Extract the [x, y] coordinate from the center of the cell holding the provided text.  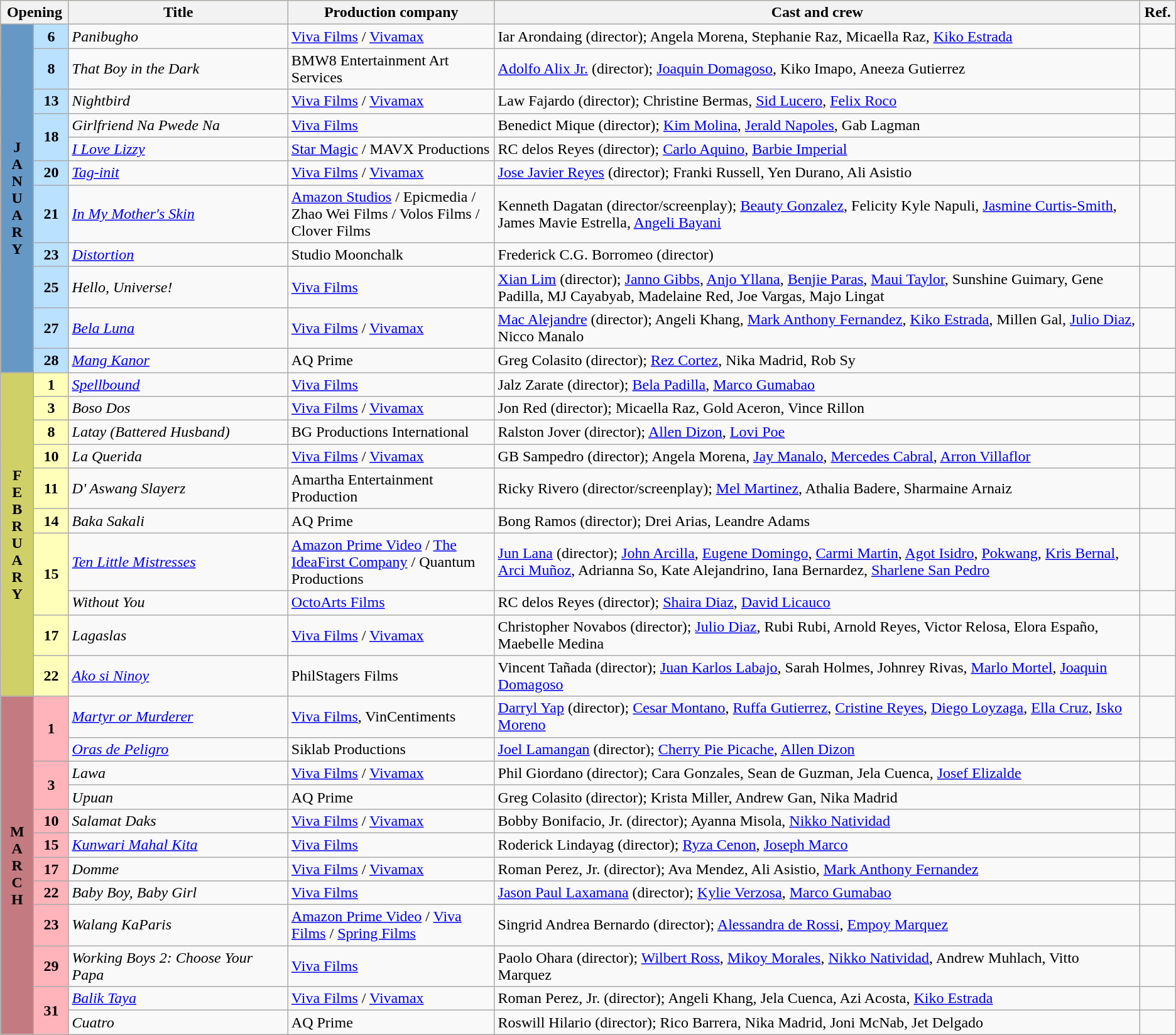
Greg Colasito (director); Rez Cortez, Nika Madrid, Rob Sy [817, 360]
Roderick Lindayag (director); Ryza Cenon, Joseph Marco [817, 845]
BMW8 Entertainment Art Services [391, 69]
Iar Arondaing (director); Angela Morena, Stephanie Raz, Micaella Raz, Kiko Estrada [817, 36]
Christopher Novabos (director); Julio Diaz, Rubi Rubi, Arnold Reyes, Victor Relosa, Elora Españo, Maebelle Medina [817, 635]
Jason Paul Laxamana (director); Kylie Verzosa, Marco Gumabao [817, 893]
Frederick C.G. Borromeo (director) [817, 255]
Ralston Jover (director); Allen Dizon, Lovi Poe [817, 432]
Amazon Prime Video / Viva Films / Spring Films [391, 925]
Latay (Battered Husband) [178, 432]
Amazon Prime Video / The IdeaFirst Company / Quantum Productions [391, 562]
RC delos Reyes (director); Shaira Diaz, David Licauco [817, 603]
Tag-init [178, 173]
Ako si Ninoy [178, 676]
Mac Alejandre (director); Angeli Khang, Mark Anthony Fernandez, Kiko Estrada, Millen Gal, Julio Diaz, Nicco Manalo [817, 328]
Cuatro [178, 1022]
Nightbird [178, 101]
MARCH [18, 865]
In My Mother's Skin [178, 214]
Darryl Yap (director); Cesar Montano, Ruffa Gutierrez, Cristine Reyes, Diego Loyzaga, Ella Cruz, Isko Moreno [817, 716]
That Boy in the Dark [178, 69]
Kunwari Mahal Kita [178, 845]
Boso Dos [178, 408]
Roman Perez, Jr. (director); Angeli Khang, Jela Cuenca, Azi Acosta, Kiko Estrada [817, 999]
Salamat Daks [178, 821]
Bong Ramos (director); Drei Arias, Leandre Adams [817, 521]
Bela Luna [178, 328]
Oras de Peligro [178, 749]
Baby Boy, Baby Girl [178, 893]
Siklab Productions [391, 749]
Jalz Zarate (director); Bela Padilla, Marco Gumabao [817, 384]
RC delos Reyes (director); Carlo Aquino, Barbie Imperial [817, 149]
Roman Perez, Jr. (director); Ava Mendez, Ali Asistio, Mark Anthony Fernandez [817, 869]
25 [52, 287]
Balik Taya [178, 999]
Without You [178, 603]
6 [52, 36]
GB Sampedro (director); Angela Morena, Jay Manalo, Mercedes Cabral, Arron Villaflor [817, 456]
D' Aswang Slayerz [178, 489]
Walang KaParis [178, 925]
Baka Sakali [178, 521]
Upuan [178, 797]
Studio Moonchalk [391, 255]
Opening [35, 13]
Domme [178, 869]
Ten Little Mistresses [178, 562]
Law Fajardo (director); Christine Bermas, Sid Lucero, Felix Roco [817, 101]
FEBRUARY [18, 534]
Distortion [178, 255]
14 [52, 521]
Title [178, 13]
Viva Films, VinCentiments [391, 716]
Production company [391, 13]
Girlfriend Na Pwede Na [178, 125]
Ref. [1157, 13]
Panibugho [178, 36]
Kenneth Dagatan (director/screenplay); Beauty Gonzalez, Felicity Kyle Napuli, Jasmine Curtis-Smith, James Mavie Estrella, Angeli Bayani [817, 214]
La Querida [178, 456]
Ricky Rivero (director/screenplay); Mel Martinez, Athalia Badere, Sharmaine Arnaiz [817, 489]
Amartha Entertainment Production [391, 489]
Benedict Mique (director); Kim Molina, Jerald Napoles, Gab Lagman [817, 125]
Singrid Andrea Bernardo (director); Alessandra de Rossi, Empoy Marquez [817, 925]
Amazon Studios / Epicmedia / Zhao Wei Films / Volos Films / Clover Films [391, 214]
27 [52, 328]
Bobby Bonifacio, Jr. (director); Ayanna Misola, Nikko Natividad [817, 821]
Vincent Tañada (director); Juan Karlos Labajo, Sarah Holmes, Johnrey Rivas, Marlo Mortel, Joaquin Domagoso [817, 676]
Adolfo Alix Jr. (director); Joaquin Domagoso, Kiko Imapo, Aneeza Gutierrez [817, 69]
28 [52, 360]
Phil Giordano (director); Cara Gonzales, Sean de Guzman, Jela Cuenca, Josef Elizalde [817, 773]
21 [52, 214]
Working Boys 2: Choose Your Papa [178, 967]
OctoArts Films [391, 603]
Cast and crew [817, 13]
20 [52, 173]
Star Magic / MAVX Productions [391, 149]
JANUARY [18, 199]
Paolo Ohara (director); Wilbert Ross, Mikoy Morales, Nikko Natividad, Andrew Muhlach, Vitto Marquez [817, 967]
I Love Lizzy [178, 149]
Lagaslas [178, 635]
Roswill Hilario (director); Rico Barrera, Nika Madrid, Joni McNab, Jet Delgado [817, 1022]
BG Productions International [391, 432]
Martyr or Murderer [178, 716]
Greg Colasito (director); Krista Miller, Andrew Gan, Nika Madrid [817, 797]
31 [52, 1010]
PhilStagers Films [391, 676]
18 [52, 137]
Hello, Universe! [178, 287]
Jose Javier Reyes (director); Franki Russell, Yen Durano, Ali Asistio [817, 173]
Jon Red (director); Micaella Raz, Gold Aceron, Vince Rillon [817, 408]
11 [52, 489]
29 [52, 967]
Mang Kanor [178, 360]
Joel Lamangan (director); Cherry Pie Picache, Allen Dizon [817, 749]
13 [52, 101]
Spellbound [178, 384]
Lawa [178, 773]
